Pinpoint the cell where the given text exists, returning its [x, y] midpoint coordinate. 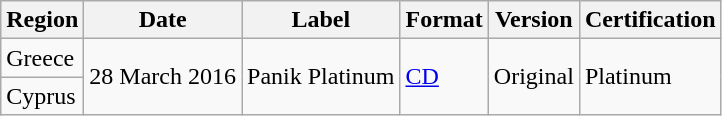
Version [534, 20]
Date [163, 20]
Certification [650, 20]
Panik Platinum [321, 77]
Label [321, 20]
Format [444, 20]
Platinum [650, 77]
Region [42, 20]
Original [534, 77]
28 March 2016 [163, 77]
Cyprus [42, 96]
Greece [42, 58]
CD [444, 77]
